Provide the (x, y) coordinate of the cell's center where the given text is located.  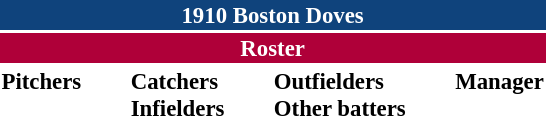
Roster (272, 48)
1910 Boston Doves (272, 15)
